Find where the given text appears and provide that cell's center as [X, Y] coordinate. 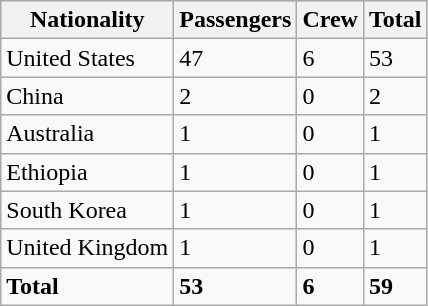
Ethiopia [88, 172]
China [88, 96]
Nationality [88, 20]
Crew [330, 20]
59 [395, 286]
Passengers [236, 20]
United States [88, 58]
South Korea [88, 210]
47 [236, 58]
Australia [88, 134]
United Kingdom [88, 248]
